Return the (X, Y) coordinate for the center point of the cell that contains the specified text.  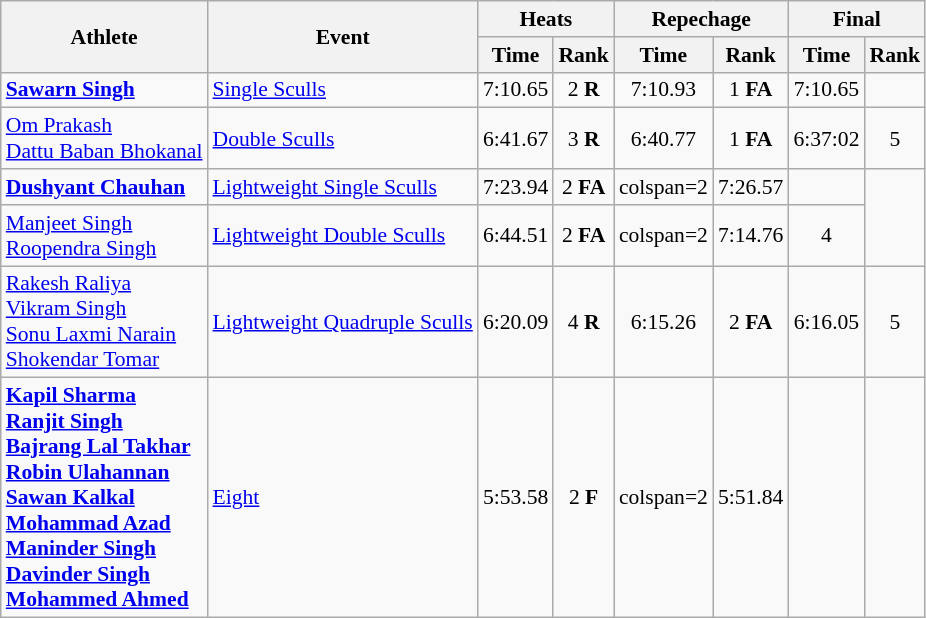
2 F (584, 498)
4 R (584, 322)
Kapil SharmaRanjit SinghBajrang Lal TakharRobin UlahannanSawan KalkalMohammad AzadManinder SinghDavinder SinghMohammed Ahmed (104, 498)
6:44.51 (516, 236)
6:40.77 (664, 138)
5:53.58 (516, 498)
7:23.94 (516, 187)
6:16.05 (826, 322)
Heats (546, 19)
Manjeet SinghRoopendra Singh (104, 236)
6:15.26 (664, 322)
4 (826, 236)
Lightweight Double Sculls (343, 236)
Single Sculls (343, 90)
Om PrakashDattu Baban Bhokanal (104, 138)
Lightweight Single Sculls (343, 187)
7:10.93 (664, 90)
7:14.76 (750, 236)
Event (343, 36)
Repechage (702, 19)
5:51.84 (750, 498)
6:37:02 (826, 138)
Lightweight Quadruple Sculls (343, 322)
2 R (584, 90)
Athlete (104, 36)
7:26.57 (750, 187)
Eight (343, 498)
6:20.09 (516, 322)
Sawarn Singh (104, 90)
Double Sculls (343, 138)
Dushyant Chauhan (104, 187)
6:41.67 (516, 138)
3 R (584, 138)
Rakesh RaliyaVikram SinghSonu Laxmi NarainShokendar Tomar (104, 322)
Final (856, 19)
